For the text-containing cell, return its midpoint in (X, Y) coordinate format. 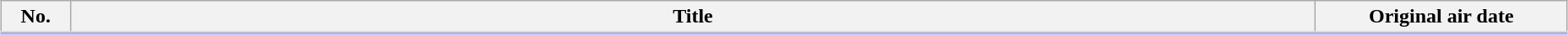
Original air date (1441, 17)
Title (693, 17)
No. (35, 17)
